Find where the given text appears and provide that cell's center as (X, Y) coordinate. 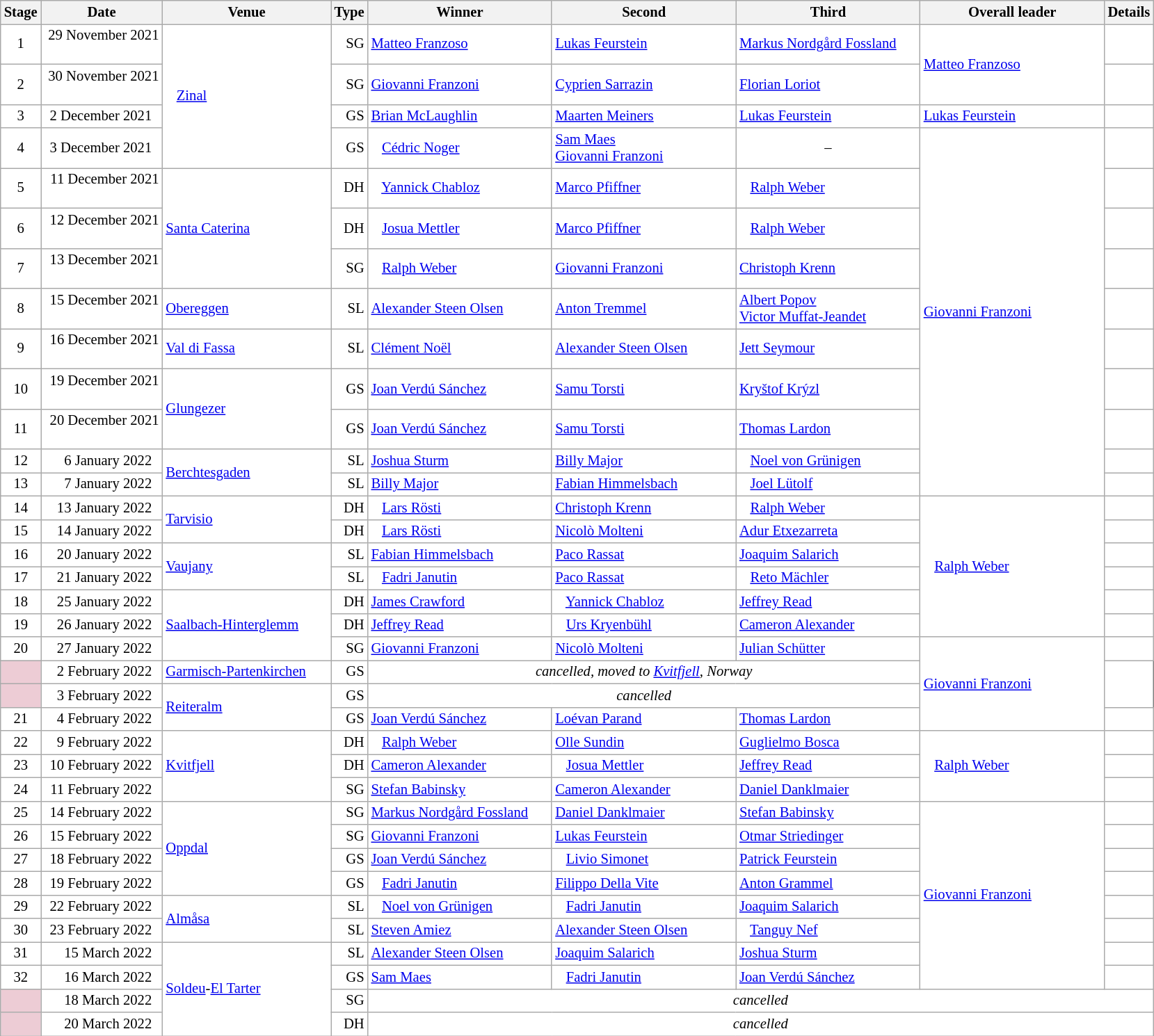
Saalbach-Hinterglemm (246, 624)
32 (21, 977)
Vaujany (246, 566)
6 January 2022 (102, 461)
3 December 2021 (102, 148)
29 (21, 907)
cancelled, moved to Kvitfjell, Norway (644, 672)
12 December 2021 (102, 228)
25 January 2022 (102, 601)
4 February 2022 (102, 719)
Val di Fassa (246, 348)
21 (21, 719)
Date (102, 12)
Kvitfjell (246, 765)
Obereggen (246, 308)
15 February 2022 (102, 836)
25 (21, 813)
10 (21, 389)
26 January 2022 (102, 625)
22 (21, 742)
20 December 2021 (102, 429)
30 November 2021 (102, 84)
Garmisch-Partenkirchen (246, 672)
Guglielmo Bosca (828, 742)
24 (21, 789)
22 February 2022 (102, 907)
Patrick Feurstein (828, 859)
4 (21, 148)
8 (21, 308)
Olle Sundin (644, 742)
13 (21, 484)
Type (349, 12)
Otmar Striedinger (828, 836)
Cédric Noger (460, 148)
3 (21, 116)
21 January 2022 (102, 578)
Maarten Meiners (644, 116)
2 February 2022 (102, 672)
27 January 2022 (102, 649)
18 (21, 601)
9 February 2022 (102, 742)
29 November 2021 (102, 44)
28 (21, 883)
Sam Maes (460, 977)
Brian McLaughlin (460, 116)
Santa Caterina (246, 228)
30 (21, 930)
Reiteralm (246, 707)
Berchtesgaden (246, 473)
Tarvisio (246, 519)
19 February 2022 (102, 883)
Clément Noël (460, 348)
Julian Schütter (828, 649)
5 (21, 188)
Loévan Parand (644, 719)
11 February 2022 (102, 789)
Tanguy Nef (828, 930)
12 (21, 461)
9 (21, 348)
17 (21, 578)
16 December 2021 (102, 348)
20 March 2022 (102, 1024)
16 (21, 554)
Urs Kryenbühl (644, 625)
Filippo Della Vite (644, 883)
14 January 2022 (102, 531)
13 January 2022 (102, 508)
26 (21, 836)
23 February 2022 (102, 930)
Glungezer (246, 409)
15 (21, 531)
13 December 2021 (102, 268)
3 February 2022 (102, 695)
Reto Mächler (828, 578)
6 (21, 228)
2 (21, 84)
11 (21, 429)
Cyprien Sarrazin (644, 84)
– (828, 148)
19 (21, 625)
Florian Loriot (828, 84)
18 February 2022 (102, 859)
18 March 2022 (102, 1001)
Third (828, 12)
Second (644, 12)
20 (21, 649)
7 January 2022 (102, 484)
15 December 2021 (102, 308)
20 January 2022 (102, 554)
Zinal (246, 96)
27 (21, 859)
Stage (21, 12)
2 December 2021 (102, 116)
Joel Lütolf (828, 484)
Soldeu-El Tarter (246, 989)
31 (21, 953)
14 (21, 508)
Adur Etxezarreta (828, 531)
Oppdal (246, 848)
7 (21, 268)
Winner (460, 12)
Anton Tremmel (644, 308)
Jett Seymour (828, 348)
10 February 2022 (102, 766)
Details (1129, 12)
Venue (246, 12)
Sam Maes Giovanni Franzoni (644, 148)
14 February 2022 (102, 813)
16 March 2022 (102, 977)
Steven Amiez (460, 930)
Kryštof Krýzl (828, 389)
Almåsa (246, 918)
19 December 2021 (102, 389)
James Crawford (460, 601)
Overall leader (1013, 12)
1 (21, 44)
11 December 2021 (102, 188)
15 March 2022 (102, 953)
Albert Popov Victor Muffat-Jeandet (828, 308)
Livio Simonet (644, 859)
Anton Grammel (828, 883)
23 (21, 766)
